Extract the (X, Y) coordinate from the center of the cell holding the provided text.  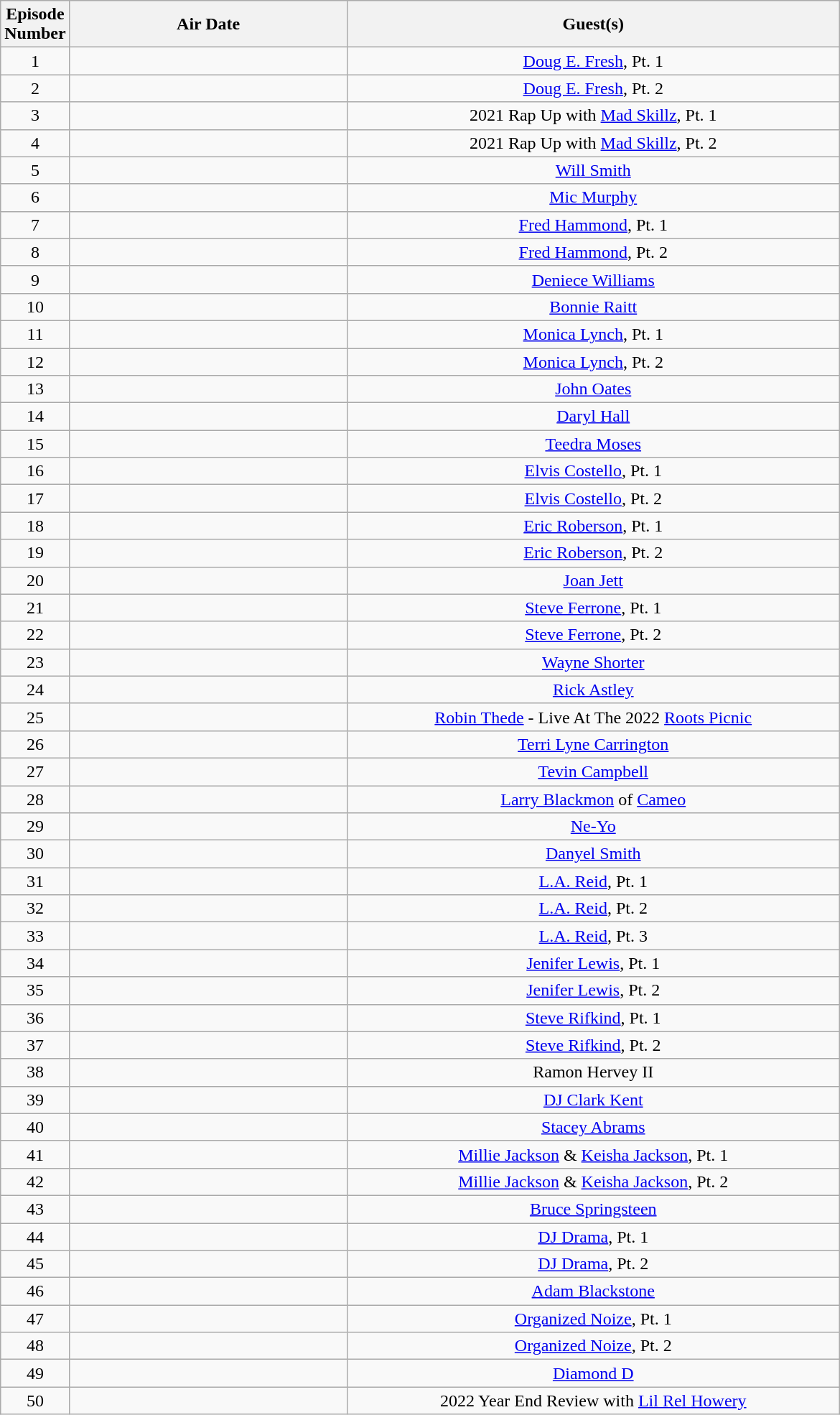
2022 Year End Review with Lil Rel Howery (593, 1401)
Robin Thede - Live At The 2022 Roots Picnic (593, 717)
Organized Noize, Pt. 1 (593, 1319)
9 (35, 279)
19 (35, 553)
Organized Noize, Pt. 2 (593, 1346)
41 (35, 1154)
28 (35, 799)
Monica Lynch, Pt. 1 (593, 334)
31 (35, 881)
35 (35, 990)
42 (35, 1182)
Bonnie Raitt (593, 307)
Doug E. Fresh, Pt. 2 (593, 88)
47 (35, 1319)
38 (35, 1072)
3 (35, 116)
17 (35, 498)
49 (35, 1373)
Deniece Williams (593, 279)
L.A. Reid, Pt. 1 (593, 881)
Steve Ferrone, Pt. 1 (593, 608)
Larry Blackmon of Cameo (593, 799)
Rick Astley (593, 690)
L.A. Reid, Pt. 2 (593, 909)
Air Date (208, 24)
Steve Rifkind, Pt. 2 (593, 1045)
Eric Roberson, Pt. 1 (593, 526)
Bruce Springsteen (593, 1209)
44 (35, 1236)
Guest(s) (593, 24)
30 (35, 854)
Adam Blackstone (593, 1291)
48 (35, 1346)
22 (35, 635)
Elvis Costello, Pt. 1 (593, 471)
39 (35, 1100)
Fred Hammond, Pt. 2 (593, 252)
12 (35, 361)
7 (35, 225)
Millie Jackson & Keisha Jackson, Pt. 1 (593, 1154)
Teedra Moses (593, 444)
Episode Number (35, 24)
Fred Hammond, Pt. 1 (593, 225)
45 (35, 1264)
13 (35, 389)
23 (35, 662)
Daryl Hall (593, 417)
8 (35, 252)
16 (35, 471)
Will Smith (593, 170)
Ne-Yo (593, 827)
Mic Murphy (593, 198)
Joan Jett (593, 580)
50 (35, 1401)
21 (35, 608)
Steve Ferrone, Pt. 2 (593, 635)
Steve Rifkind, Pt. 1 (593, 1018)
29 (35, 827)
37 (35, 1045)
34 (35, 963)
15 (35, 444)
10 (35, 307)
Terri Lyne Carrington (593, 744)
DJ Drama, Pt. 2 (593, 1264)
John Oates (593, 389)
Diamond D (593, 1373)
43 (35, 1209)
18 (35, 526)
2021 Rap Up with Mad Skillz, Pt. 2 (593, 143)
Ramon Hervey II (593, 1072)
36 (35, 1018)
46 (35, 1291)
4 (35, 143)
Jenifer Lewis, Pt. 2 (593, 990)
Monica Lynch, Pt. 2 (593, 361)
1 (35, 61)
33 (35, 936)
6 (35, 198)
2 (35, 88)
24 (35, 690)
Tevin Campbell (593, 771)
Wayne Shorter (593, 662)
Danyel Smith (593, 854)
Elvis Costello, Pt. 2 (593, 498)
5 (35, 170)
DJ Drama, Pt. 1 (593, 1236)
Stacey Abrams (593, 1127)
20 (35, 580)
L.A. Reid, Pt. 3 (593, 936)
DJ Clark Kent (593, 1100)
26 (35, 744)
27 (35, 771)
Jenifer Lewis, Pt. 1 (593, 963)
25 (35, 717)
Millie Jackson & Keisha Jackson, Pt. 2 (593, 1182)
11 (35, 334)
14 (35, 417)
32 (35, 909)
2021 Rap Up with Mad Skillz, Pt. 1 (593, 116)
Doug E. Fresh, Pt. 1 (593, 61)
Eric Roberson, Pt. 2 (593, 553)
40 (35, 1127)
